Locate the cell with the specified text and output its (x, y) center coordinate. 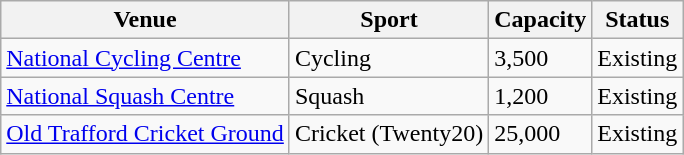
25,000 (540, 134)
Squash (388, 96)
3,500 (540, 58)
Venue (146, 20)
Capacity (540, 20)
National Cycling Centre (146, 58)
Old Trafford Cricket Ground (146, 134)
Cycling (388, 58)
Cricket (Twenty20) (388, 134)
1,200 (540, 96)
National Squash Centre (146, 96)
Status (638, 20)
Sport (388, 20)
